From the cell containing the given text, extract its center point as [X, Y] coordinate. 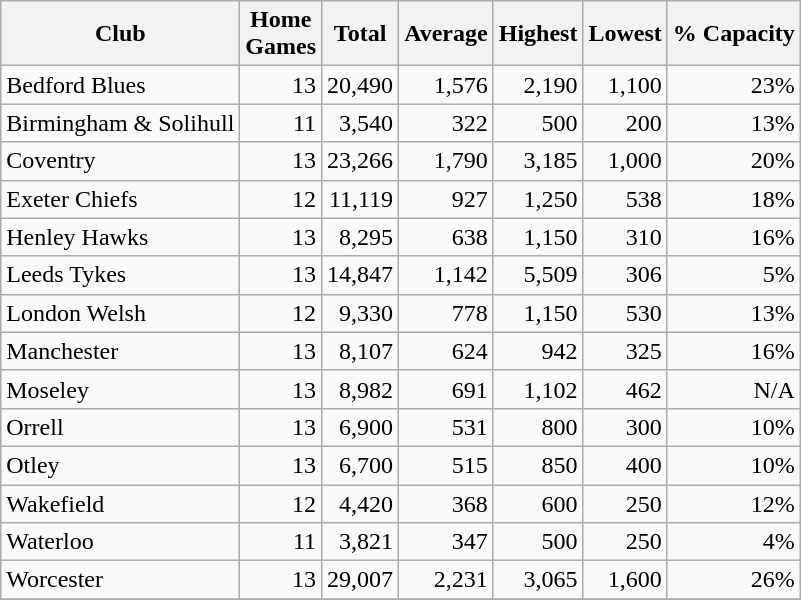
8,107 [360, 351]
Average [446, 34]
Moseley [120, 389]
538 [625, 199]
Waterloo [120, 542]
Birmingham & Solihull [120, 123]
Henley Hawks [120, 237]
Club [120, 34]
23% [734, 85]
11,119 [360, 199]
29,007 [360, 580]
531 [446, 427]
Manchester [120, 351]
3,185 [538, 161]
Total [360, 34]
% Capacity [734, 34]
322 [446, 123]
Exeter Chiefs [120, 199]
1,576 [446, 85]
368 [446, 503]
2,190 [538, 85]
462 [625, 389]
347 [446, 542]
800 [538, 427]
306 [625, 275]
18% [734, 199]
26% [734, 580]
Leeds Tykes [120, 275]
778 [446, 313]
Bedford Blues [120, 85]
515 [446, 465]
4% [734, 542]
6,900 [360, 427]
300 [625, 427]
624 [446, 351]
8,295 [360, 237]
3,065 [538, 580]
London Welsh [120, 313]
2,231 [446, 580]
600 [538, 503]
1,250 [538, 199]
400 [625, 465]
Orrell [120, 427]
9,330 [360, 313]
325 [625, 351]
927 [446, 199]
5,509 [538, 275]
Worcester [120, 580]
14,847 [360, 275]
1,000 [625, 161]
5% [734, 275]
310 [625, 237]
Wakefield [120, 503]
Highest [538, 34]
Otley [120, 465]
691 [446, 389]
20,490 [360, 85]
850 [538, 465]
942 [538, 351]
200 [625, 123]
8,982 [360, 389]
3,540 [360, 123]
N/A [734, 389]
530 [625, 313]
20% [734, 161]
4,420 [360, 503]
23,266 [360, 161]
Lowest [625, 34]
3,821 [360, 542]
638 [446, 237]
HomeGames [281, 34]
1,100 [625, 85]
1,142 [446, 275]
12% [734, 503]
1,790 [446, 161]
1,102 [538, 389]
Coventry [120, 161]
1,600 [625, 580]
6,700 [360, 465]
